Determine the [x, y] coordinate at the center of the cell enclosing the given text.  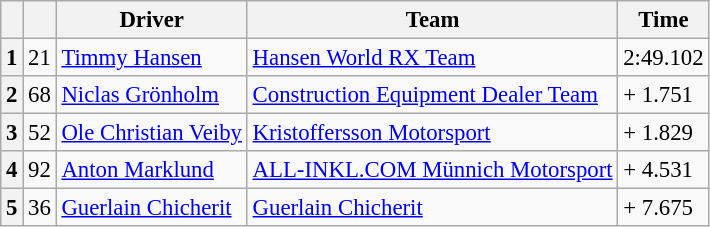
+ 1.751 [664, 95]
Hansen World RX Team [432, 58]
ALL-INKL.COM Münnich Motorsport [432, 170]
4 [12, 170]
2 [12, 95]
Kristoffersson Motorsport [432, 133]
Time [664, 20]
68 [40, 95]
2:49.102 [664, 58]
Ole Christian Veiby [152, 133]
Team [432, 20]
+ 4.531 [664, 170]
52 [40, 133]
36 [40, 208]
1 [12, 58]
92 [40, 170]
21 [40, 58]
5 [12, 208]
Driver [152, 20]
+ 1.829 [664, 133]
Anton Marklund [152, 170]
Timmy Hansen [152, 58]
Construction Equipment Dealer Team [432, 95]
3 [12, 133]
Niclas Grönholm [152, 95]
+ 7.675 [664, 208]
